From the cell containing the given text, extract its center point as [x, y] coordinate. 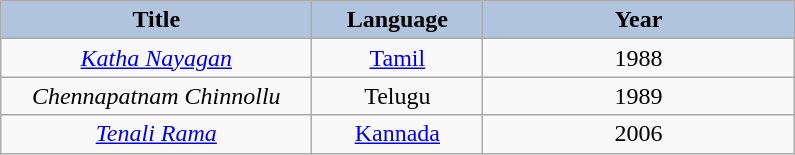
1988 [638, 58]
1989 [638, 96]
Telugu [398, 96]
Katha Nayagan [156, 58]
Chennapatnam Chinnollu [156, 96]
Language [398, 20]
Kannada [398, 134]
Tenali Rama [156, 134]
Year [638, 20]
Title [156, 20]
Tamil [398, 58]
2006 [638, 134]
